Provide the [x, y] coordinate of the cell's center where the given text is located.  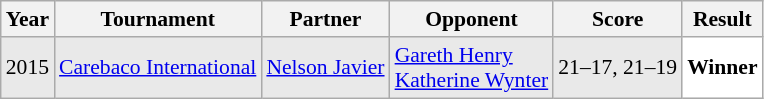
2015 [28, 68]
Carebaco International [158, 68]
Winner [722, 68]
Year [28, 19]
Nelson Javier [325, 68]
Score [618, 19]
Partner [325, 19]
Tournament [158, 19]
Opponent [472, 19]
21–17, 21–19 [618, 68]
Gareth Henry Katherine Wynter [472, 68]
Result [722, 19]
